Find where the given text appears and provide that cell's center as (X, Y) coordinate. 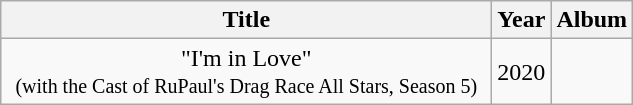
"I'm in Love"(with the Cast of RuPaul's Drag Race All Stars, Season 5) (246, 72)
Title (246, 20)
2020 (522, 72)
Year (522, 20)
Album (592, 20)
